Extract the (X, Y) coordinate from the center of the cell holding the provided text.  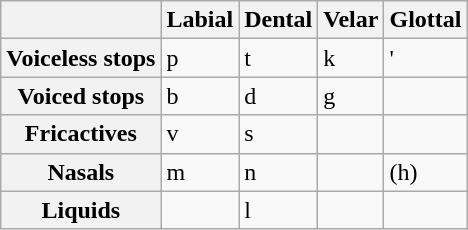
p (200, 58)
' (426, 58)
Velar (351, 20)
k (351, 58)
Nasals (81, 172)
(h) (426, 172)
Dental (278, 20)
t (278, 58)
d (278, 96)
m (200, 172)
n (278, 172)
l (278, 210)
b (200, 96)
Fricactives (81, 134)
g (351, 96)
Labial (200, 20)
Voiceless stops (81, 58)
Glottal (426, 20)
s (278, 134)
v (200, 134)
Liquids (81, 210)
Voiced stops (81, 96)
